Identify which cell holds the provided text, then report its [X, Y] central coordinate. 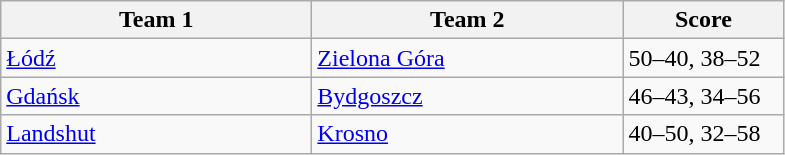
Gdańsk [156, 96]
40–50, 32–58 [704, 134]
Zielona Góra [468, 58]
Team 1 [156, 20]
Team 2 [468, 20]
Score [704, 20]
Bydgoszcz [468, 96]
50–40, 38–52 [704, 58]
46–43, 34–56 [704, 96]
Landshut [156, 134]
Łódź [156, 58]
Krosno [468, 134]
